Return [x, y] of the center of cell containing provided text 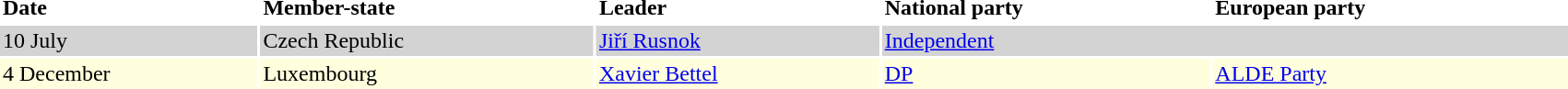
Luxembourg [427, 73]
ALDE Party [1390, 73]
4 December [129, 73]
Czech Republic [427, 40]
10 July [129, 40]
Independent [1225, 40]
Jiří Rusnok [737, 40]
DP [1046, 73]
Xavier Bettel [737, 73]
